Locate the cell with the specified text and output its (x, y) center coordinate. 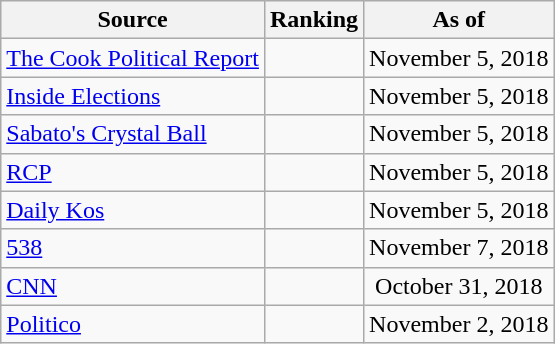
As of (459, 20)
The Cook Political Report (133, 58)
November 7, 2018 (459, 248)
Sabato's Crystal Ball (133, 134)
Ranking (314, 20)
RCP (133, 172)
538 (133, 248)
Politico (133, 324)
Daily Kos (133, 210)
CNN (133, 286)
October 31, 2018 (459, 286)
Source (133, 20)
Inside Elections (133, 96)
November 2, 2018 (459, 324)
